Output the [x, y] coordinate of the center of the cell containing the given text.  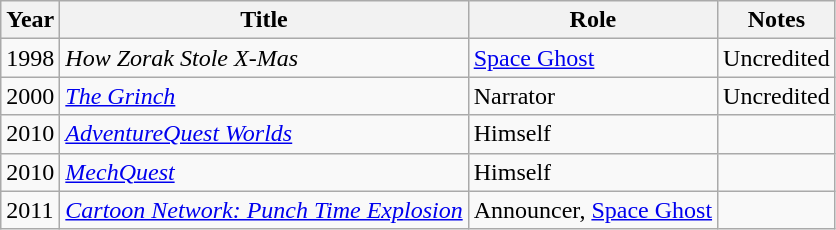
Notes [777, 20]
2011 [30, 210]
Role [592, 20]
Narrator [592, 96]
Year [30, 20]
Title [264, 20]
The Grinch [264, 96]
Announcer, Space Ghost [592, 210]
Cartoon Network: Punch Time Explosion [264, 210]
2000 [30, 96]
1998 [30, 58]
MechQuest [264, 172]
Space Ghost [592, 58]
How Zorak Stole X-Mas [264, 58]
AdventureQuest Worlds [264, 134]
